From the cell containing the given text, extract its center point as (X, Y) coordinate. 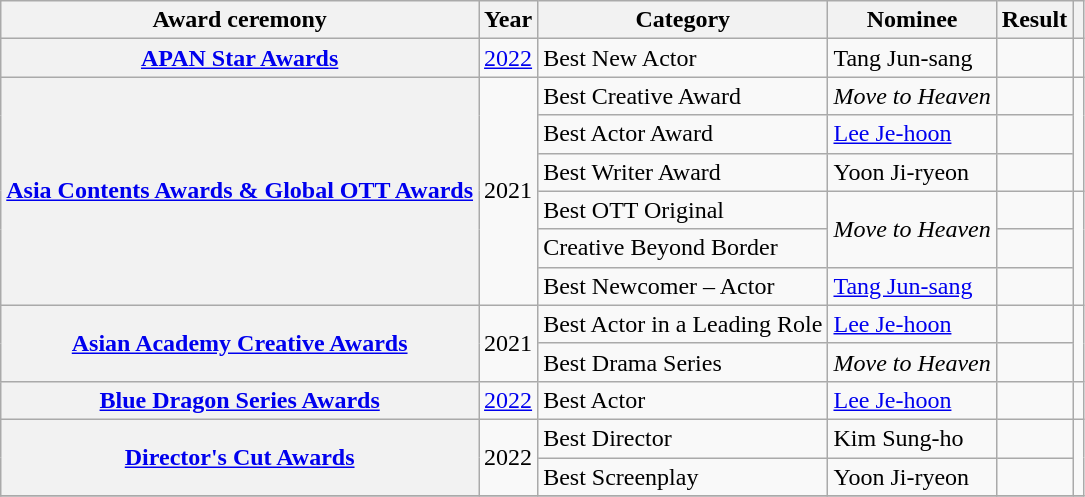
Best Screenplay (683, 477)
Best OTT Original (683, 210)
Creative Beyond Border (683, 248)
Best Writer Award (683, 172)
Blue Dragon Series Awards (240, 400)
Result (1034, 20)
Best Creative Award (683, 96)
Kim Sung-ho (912, 438)
Best Drama Series (683, 362)
Award ceremony (240, 20)
Best Actor (683, 400)
Best New Actor (683, 58)
Best Actor in a Leading Role (683, 324)
Category (683, 20)
Year (508, 20)
APAN Star Awards (240, 58)
Best Newcomer – Actor (683, 286)
Asian Academy Creative Awards (240, 343)
Asia Contents Awards & Global OTT Awards (240, 191)
Director's Cut Awards (240, 457)
Nominee (912, 20)
Best Director (683, 438)
Best Actor Award (683, 134)
